Identify which cell holds the provided text, then report its (x, y) central coordinate. 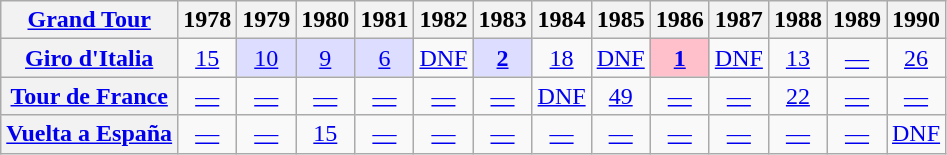
1979 (266, 20)
49 (620, 96)
1986 (680, 20)
Giro d'Italia (90, 58)
1985 (620, 20)
1988 (798, 20)
1987 (738, 20)
1981 (384, 20)
1982 (444, 20)
22 (798, 96)
1984 (562, 20)
1978 (208, 20)
Vuelta a España (90, 134)
9 (326, 58)
1989 (856, 20)
18 (562, 58)
1983 (502, 20)
Tour de France (90, 96)
2 (502, 58)
1990 (916, 20)
6 (384, 58)
13 (798, 58)
26 (916, 58)
10 (266, 58)
1 (680, 58)
Grand Tour (90, 20)
1980 (326, 20)
